Identify which cell holds the provided text, then report its [x, y] central coordinate. 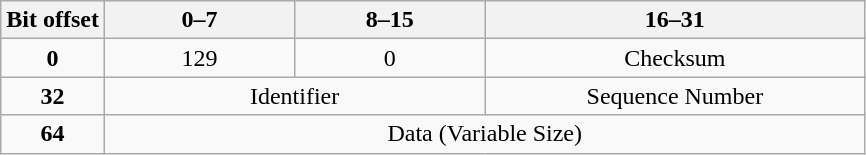
Bit offset [53, 20]
64 [53, 134]
16–31 [675, 20]
Sequence Number [675, 96]
Identifier [294, 96]
Data (Variable Size) [484, 134]
129 [199, 58]
32 [53, 96]
Checksum [675, 58]
8–15 [390, 20]
0–7 [199, 20]
